Search for the cell housing the specified text and yield its [x, y] center coordinate. 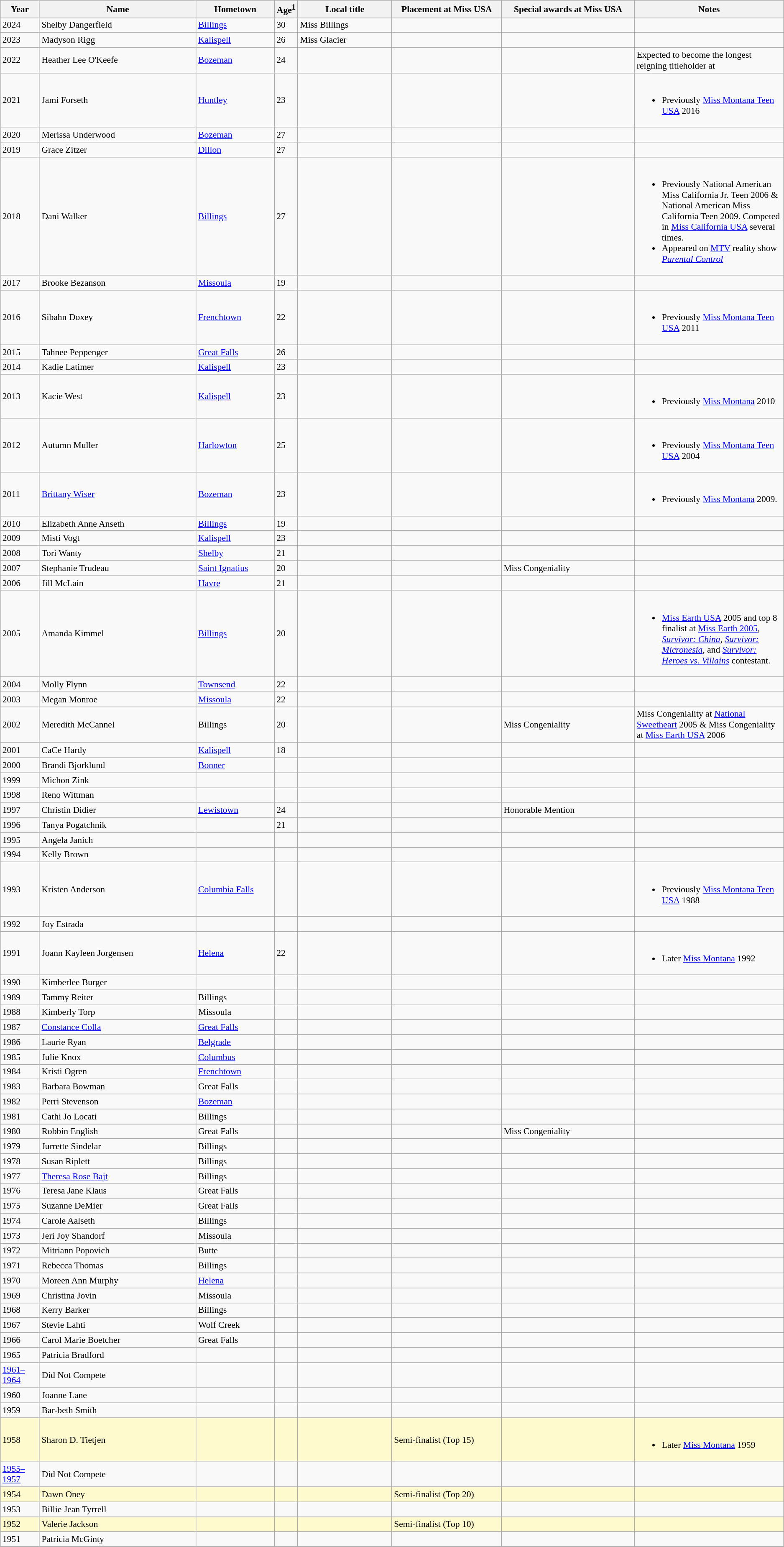
Placement at Miss USA [447, 9]
Tanya Pogatchnik [118, 825]
1971 [20, 1266]
1986 [20, 1042]
Expected to become the longest reigning titleholder at [709, 60]
Grace Zitzer [118, 150]
Columbia Falls [235, 889]
1952 [20, 1524]
1988 [20, 1012]
1969 [20, 1296]
Bonner [235, 766]
Carol Marie Boetcher [118, 1340]
Molly Flynn [118, 684]
Perri Stevenson [118, 1102]
Name [118, 9]
1997 [20, 810]
Carole Aalseth [118, 1221]
2006 [20, 583]
1984 [20, 1072]
Kelly Brown [118, 855]
Moreen Ann Murphy [118, 1281]
Harlowton [235, 446]
Brandi Bjorklund [118, 766]
1993 [20, 889]
Billie Jean Tyrrell [118, 1509]
Jill McLain [118, 583]
Laurie Ryan [118, 1042]
Susan Riplett [118, 1161]
Heather Lee O'Keefe [118, 60]
2002 [20, 725]
Brooke Bezanson [118, 283]
1960 [20, 1396]
2008 [20, 553]
Suzanne DeMier [118, 1206]
1958 [20, 1439]
Saint Ignatius [235, 569]
1978 [20, 1161]
1991 [20, 953]
Joy Estrada [118, 924]
2022 [20, 60]
2000 [20, 766]
1983 [20, 1087]
Semi-finalist (Top 15) [447, 1439]
Jami Forseth [118, 100]
1973 [20, 1236]
Mitriann Popovich [118, 1251]
Patricia McGinty [118, 1539]
Meredith McCannel [118, 725]
1976 [20, 1191]
1961–1964 [20, 1375]
1974 [20, 1221]
2009 [20, 538]
Miss Glacier [345, 40]
2005 [20, 634]
1953 [20, 1509]
Year [20, 9]
Later Miss Montana 1959 [709, 1439]
Jurrette Sindelar [118, 1147]
1989 [20, 997]
Wolf Creek [235, 1325]
1966 [20, 1340]
Age1 [286, 9]
Butte [235, 1251]
Shelby Dangerfield [118, 25]
Dani Walker [118, 217]
Semi-finalist (Top 20) [447, 1495]
Dillon [235, 150]
1995 [20, 840]
Semi-finalist (Top 10) [447, 1524]
Hometown [235, 9]
Julie Knox [118, 1057]
Misti Vogt [118, 538]
Megan Monroe [118, 699]
Havre [235, 583]
2014 [20, 367]
2015 [20, 352]
Previously Miss Montana 2010 [709, 396]
Kimberlee Burger [118, 983]
Michon Zink [118, 780]
2013 [20, 396]
Tammy Reiter [118, 997]
Shelby [235, 553]
Huntley [235, 100]
2010 [20, 524]
1994 [20, 855]
CaCe Hardy [118, 750]
1975 [20, 1206]
2021 [20, 100]
Miss Earth USA 2005 and top 8 finalist at Miss Earth 2005, Survivor: China, Survivor: Micronesia, and Survivor: Heroes vs. Villains contestant. [709, 634]
Previously Miss Montana Teen USA 2011 [709, 318]
1981 [20, 1117]
1987 [20, 1027]
1970 [20, 1281]
1985 [20, 1057]
Reno Wittman [118, 795]
Patricia Bradford [118, 1355]
Teresa Jane Klaus [118, 1191]
2018 [20, 217]
1959 [20, 1411]
1980 [20, 1132]
25 [286, 446]
2024 [20, 25]
1968 [20, 1311]
1967 [20, 1325]
2012 [20, 446]
1979 [20, 1147]
Joann Kayleen Jorgensen [118, 953]
Kristi Ogren [118, 1072]
1955–1957 [20, 1474]
Stephanie Trudeau [118, 569]
Christin Didier [118, 810]
Theresa Rose Bajt [118, 1176]
Merissa Underwood [118, 135]
Brittany Wiser [118, 494]
1998 [20, 795]
Stevie Lahti [118, 1325]
Special awards at Miss USA [568, 9]
Notes [709, 9]
Sibahn Doxey [118, 318]
Bar-beth Smith [118, 1411]
Dawn Oney [118, 1495]
Jeri Joy Shandorf [118, 1236]
2020 [20, 135]
1977 [20, 1176]
1951 [20, 1539]
2004 [20, 684]
Lewistown [235, 810]
2011 [20, 494]
1954 [20, 1495]
Kadie Latimer [118, 367]
1990 [20, 983]
1965 [20, 1355]
1972 [20, 1251]
Miss Congeniality at National Sweetheart 2005 & Miss Congeniality at Miss Earth USA 2006 [709, 725]
2007 [20, 569]
Tahnee Peppenger [118, 352]
Christina Jovin [118, 1296]
Previously Miss Montana 2009. [709, 494]
2016 [20, 318]
2023 [20, 40]
1992 [20, 924]
2001 [20, 750]
Valerie Jackson [118, 1524]
Previously Miss Montana Teen USA 2004 [709, 446]
Previously Miss Montana Teen USA 1988 [709, 889]
Honorable Mention [568, 810]
30 [286, 25]
Kristen Anderson [118, 889]
Tori Wanty [118, 553]
Robbin English [118, 1132]
2019 [20, 150]
Columbus [235, 1057]
Rebecca Thomas [118, 1266]
Sharon D. Tietjen [118, 1439]
Joanne Lane [118, 1396]
Townsend [235, 684]
Constance Colla [118, 1027]
1996 [20, 825]
Angela Janich [118, 840]
Kerry Barker [118, 1311]
Autumn Muller [118, 446]
2003 [20, 699]
Kacie West [118, 396]
2017 [20, 283]
Madyson Rigg [118, 40]
Previously Miss Montana Teen USA 2016 [709, 100]
Later Miss Montana 1992 [709, 953]
Elizabeth Anne Anseth [118, 524]
Barbara Bowman [118, 1087]
Kimberly Torp [118, 1012]
Amanda Kimmel [118, 634]
Miss Billings [345, 25]
Cathi Jo Locati [118, 1117]
Belgrade [235, 1042]
1999 [20, 780]
Local title [345, 9]
18 [286, 750]
1982 [20, 1102]
